Scan for the cell matching the given text and deliver its (X, Y) coordinate at center. 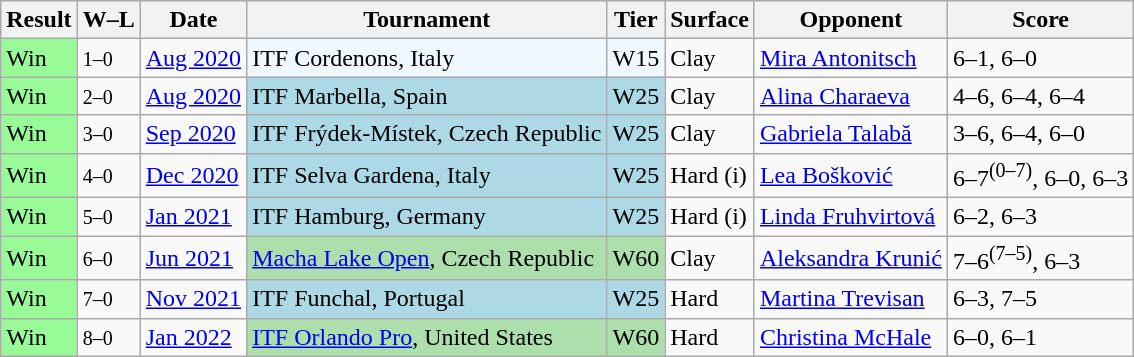
Dec 2020 (193, 176)
ITF Cordenons, Italy (427, 58)
Martina Trevisan (850, 299)
Gabriela Talabă (850, 134)
3–6, 6–4, 6–0 (1040, 134)
6–3, 7–5 (1040, 299)
2–0 (108, 96)
Christina McHale (850, 337)
6–0, 6–1 (1040, 337)
W–L (108, 20)
6–0 (108, 258)
1–0 (108, 58)
Tournament (427, 20)
Surface (710, 20)
6–7(0–7), 6–0, 6–3 (1040, 176)
5–0 (108, 217)
Mira Antonitsch (850, 58)
Jun 2021 (193, 258)
Lea Bošković (850, 176)
Nov 2021 (193, 299)
7–6(7–5), 6–3 (1040, 258)
Macha Lake Open, Czech Republic (427, 258)
Opponent (850, 20)
W15 (636, 58)
Jan 2021 (193, 217)
Sep 2020 (193, 134)
ITF Orlando Pro, United States (427, 337)
3–0 (108, 134)
6–2, 6–3 (1040, 217)
7–0 (108, 299)
Jan 2022 (193, 337)
Date (193, 20)
4–0 (108, 176)
4–6, 6–4, 6–4 (1040, 96)
Alina Charaeva (850, 96)
ITF Hamburg, Germany (427, 217)
Linda Fruhvirtová (850, 217)
ITF Marbella, Spain (427, 96)
ITF Funchal, Portugal (427, 299)
ITF Frýdek-Místek, Czech Republic (427, 134)
Tier (636, 20)
Result (39, 20)
Score (1040, 20)
8–0 (108, 337)
6–1, 6–0 (1040, 58)
ITF Selva Gardena, Italy (427, 176)
Aleksandra Krunić (850, 258)
